From the cell containing the given text, extract its center point as [x, y] coordinate. 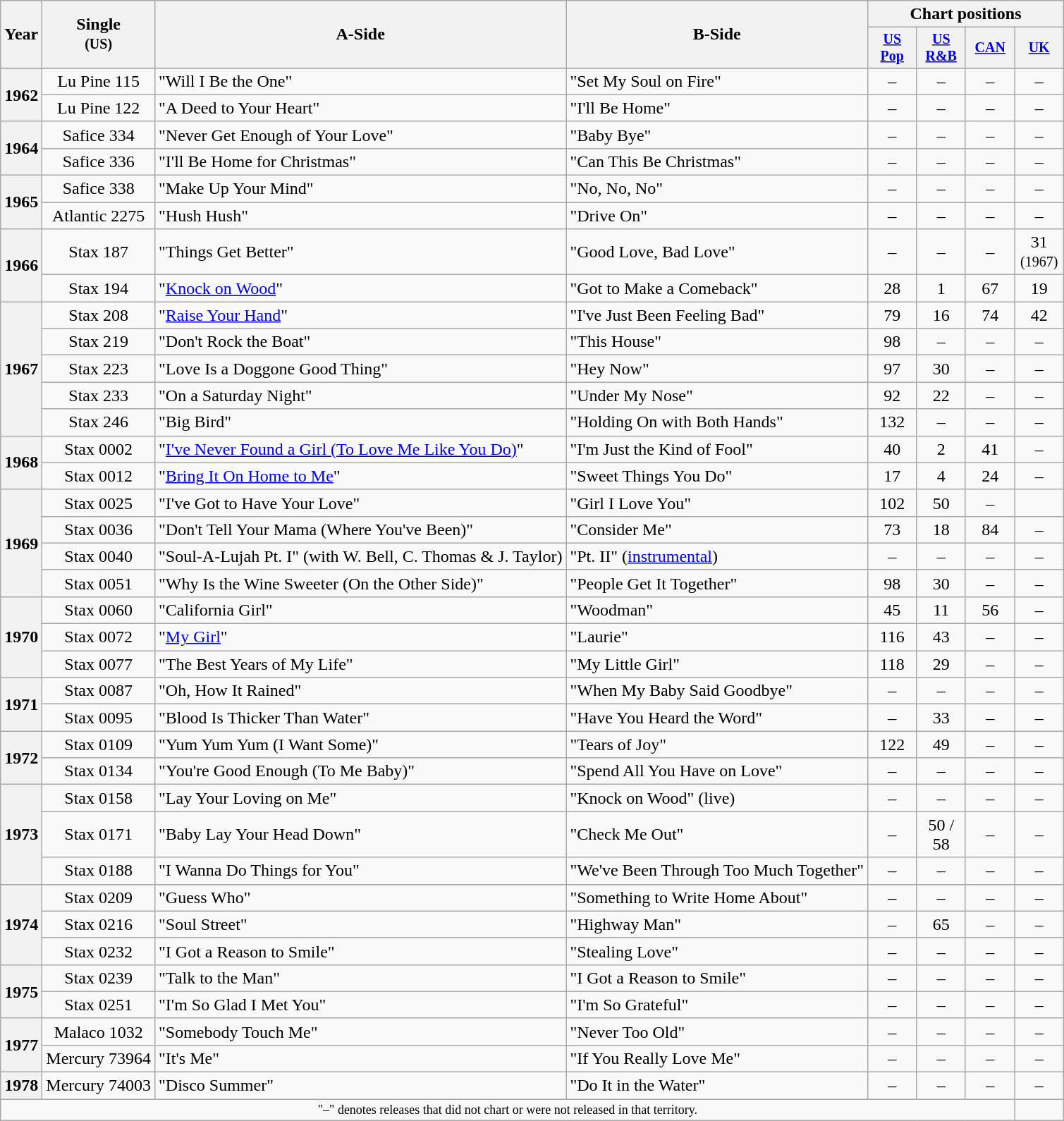
"No, No, No" [717, 189]
43 [941, 637]
Stax 0060 [99, 610]
"California Girl" [361, 610]
"Blood Is Thicker Than Water" [361, 718]
Stax 0109 [99, 745]
"Don't Tell Your Mama (Where You've Been)" [361, 529]
"Somebody Touch Me" [361, 1031]
1970 [21, 637]
"Stealing Love" [717, 951]
24 [990, 476]
Stax 0134 [99, 771]
"I'll Be Home for Christmas" [361, 161]
"Knock on Wood" [361, 288]
1964 [21, 148]
Chart positions [966, 14]
"Drive On" [717, 216]
"Pt. II" (instrumental) [717, 556]
Single(US) [99, 35]
Safice 336 [99, 161]
"You're Good Enough (To Me Baby)" [361, 771]
42 [1039, 315]
"This House" [717, 342]
56 [990, 610]
1972 [21, 758]
"Guess Who" [361, 898]
"Don't Rock the Boat" [361, 342]
"I've Got to Have Your Love" [361, 503]
"Yum Yum Yum (I Want Some)" [361, 745]
"We've Been Through Too Much Together" [717, 871]
"Got to Make a Comeback" [717, 288]
1966 [21, 265]
19 [1039, 288]
Stax 233 [99, 396]
"Lay Your Loving on Me" [361, 798]
1 [941, 288]
Stax 223 [99, 369]
1978 [21, 1086]
Atlantic 2275 [99, 216]
Stax 0158 [99, 798]
"Something to Write Home About" [717, 898]
17 [893, 476]
"Oh, How It Rained" [361, 691]
Stax 0040 [99, 556]
4 [941, 476]
Stax 208 [99, 315]
Stax 0036 [99, 529]
11 [941, 610]
CAN [990, 48]
Stax 0087 [99, 691]
49 [941, 745]
"Woodman" [717, 610]
"Laurie" [717, 637]
Stax 0002 [99, 449]
18 [941, 529]
122 [893, 745]
Stax 194 [99, 288]
B-Side [717, 35]
Stax 246 [99, 422]
Lu Pine 122 [99, 108]
50 [941, 503]
73 [893, 529]
"I'm Just the Kind of Fool" [717, 449]
Stax 0051 [99, 583]
Stax 0251 [99, 1005]
1965 [21, 202]
Stax 219 [99, 342]
"Never Get Enough of Your Love" [361, 135]
"Do It in the Water" [717, 1086]
"Check Me Out" [717, 835]
Stax 0077 [99, 664]
"Soul Street" [361, 924]
"Will I Be the One" [361, 81]
"Things Get Better" [361, 252]
"Why Is the Wine Sweeter (On the Other Side)" [361, 583]
"A Deed to Your Heart" [361, 108]
Safice 334 [99, 135]
1962 [21, 94]
Stax 0209 [99, 898]
US Pop [893, 48]
"Consider Me" [717, 529]
"Baby Lay Your Head Down" [361, 835]
"Never Too Old" [717, 1031]
Stax 0072 [99, 637]
Stax 0188 [99, 871]
118 [893, 664]
33 [941, 718]
Malaco 1032 [99, 1031]
29 [941, 664]
Mercury 74003 [99, 1086]
"Girl I Love You" [717, 503]
"–" denotes releases that did not chart or were not released in that territory. [508, 1110]
Lu Pine 115 [99, 81]
"I'm So Grateful" [717, 1005]
Mercury 73964 [99, 1058]
US R&B [941, 48]
1974 [21, 924]
1977 [21, 1045]
"Make Up Your Mind" [361, 189]
31(1967) [1039, 252]
28 [893, 288]
"I'm So Glad I Met You" [361, 1005]
"On a Saturday Night" [361, 396]
"I've Never Found a Girl (To Love Me Like You Do)" [361, 449]
"People Get It Together" [717, 583]
Year [21, 35]
1971 [21, 704]
"Hey Now" [717, 369]
A-Side [361, 35]
"Good Love, Bad Love" [717, 252]
40 [893, 449]
1969 [21, 543]
"The Best Years of My Life" [361, 664]
"Spend All You Have on Love" [717, 771]
45 [893, 610]
Stax 0239 [99, 978]
116 [893, 637]
92 [893, 396]
"Disco Summer" [361, 1086]
1967 [21, 369]
"Have You Heard the Word" [717, 718]
"Big Bird" [361, 422]
Stax 0232 [99, 951]
2 [941, 449]
"Holding On with Both Hands" [717, 422]
"If You Really Love Me" [717, 1058]
"My Little Girl" [717, 664]
"I'll Be Home" [717, 108]
22 [941, 396]
Stax 0095 [99, 718]
"When My Baby Said Goodbye" [717, 691]
Stax 0012 [99, 476]
67 [990, 288]
"I Wanna Do Things for You" [361, 871]
Stax 0025 [99, 503]
1975 [21, 991]
"Raise Your Hand" [361, 315]
16 [941, 315]
Stax 0171 [99, 835]
50 /58 [941, 835]
"Bring It On Home to Me" [361, 476]
1968 [21, 463]
"Knock on Wood" (live) [717, 798]
"Soul-A-Lujah Pt. I" (with W. Bell, C. Thomas & J. Taylor) [361, 556]
"It's Me" [361, 1058]
"Highway Man" [717, 924]
41 [990, 449]
1973 [21, 835]
"Love Is a Doggone Good Thing" [361, 369]
97 [893, 369]
Stax 187 [99, 252]
102 [893, 503]
"Talk to the Man" [361, 978]
"Under My Nose" [717, 396]
UK [1039, 48]
Safice 338 [99, 189]
"My Girl" [361, 637]
132 [893, 422]
74 [990, 315]
84 [990, 529]
"Set My Soul on Fire" [717, 81]
"I've Just Been Feeling Bad" [717, 315]
79 [893, 315]
65 [941, 924]
"Hush Hush" [361, 216]
"Can This Be Christmas" [717, 161]
"Baby Bye" [717, 135]
"Tears of Joy" [717, 745]
"Sweet Things You Do" [717, 476]
Stax 0216 [99, 924]
